Search for the cell housing the specified text and yield its (X, Y) center coordinate. 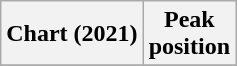
Chart (2021) (72, 34)
Peakposition (189, 34)
